Search for the cell housing the specified text and yield its (X, Y) center coordinate. 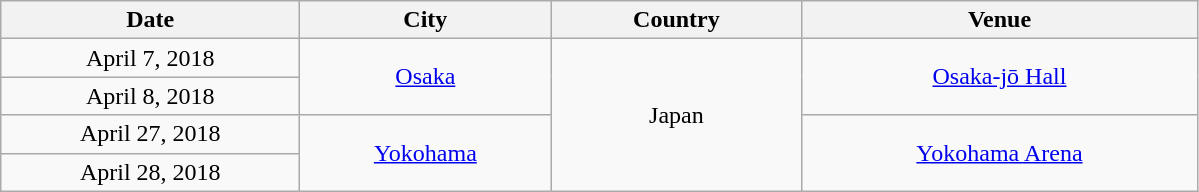
April 28, 2018 (150, 172)
April 27, 2018 (150, 134)
Venue (1000, 20)
Country (676, 20)
April 8, 2018 (150, 96)
Osaka-jō Hall (1000, 77)
Osaka (426, 77)
City (426, 20)
Yokohama (426, 153)
Date (150, 20)
Japan (676, 115)
Yokohama Arena (1000, 153)
April 7, 2018 (150, 58)
